Search for the cell housing the specified text and yield its [X, Y] center coordinate. 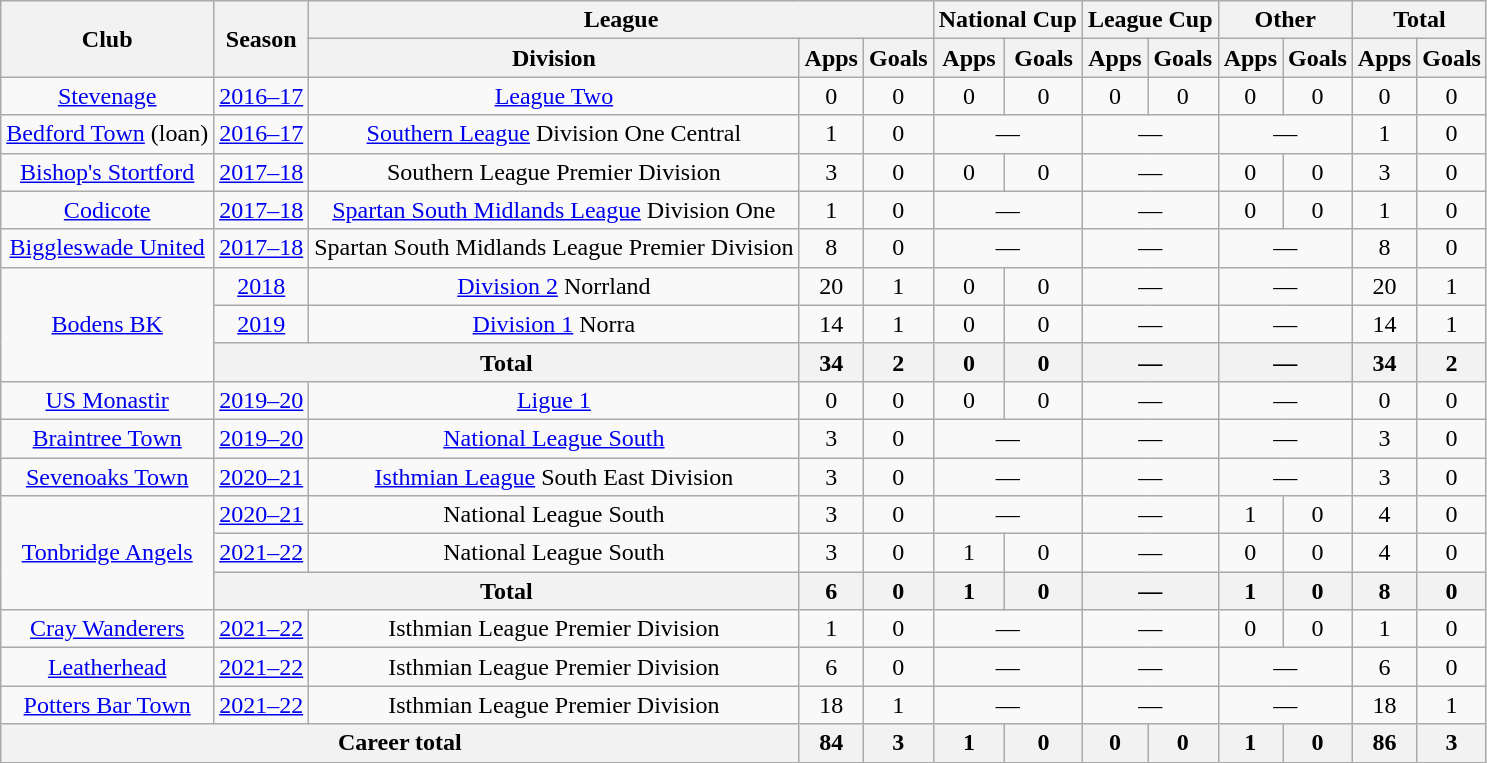
2019 [262, 324]
Tonbridge Angels [108, 553]
2018 [262, 286]
Southern League Division One Central [554, 134]
Southern League Premier Division [554, 172]
Biggleswade United [108, 248]
Cray Wanderers [108, 629]
Bedford Town (loan) [108, 134]
Stevenage [108, 96]
86 [1384, 743]
Potters Bar Town [108, 705]
84 [831, 743]
Bodens BK [108, 324]
League [622, 20]
Career total [400, 743]
Sevenoaks Town [108, 477]
Other [1285, 20]
Club [108, 39]
League Two [554, 96]
US Monastir [108, 400]
Ligue 1 [554, 400]
League Cup [1150, 20]
Codicote [108, 210]
Division 1 Norra [554, 324]
Spartan South Midlands League Division One [554, 210]
Season [262, 39]
Bishop's Stortford [108, 172]
Braintree Town [108, 438]
National Cup [1008, 20]
Leatherhead [108, 667]
Division 2 Norrland [554, 286]
Spartan South Midlands League Premier Division [554, 248]
Isthmian League South East Division [554, 477]
Division [554, 58]
